From the cell containing the given text, extract its center point as (X, Y) coordinate. 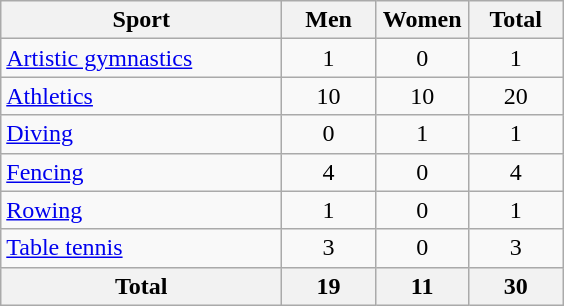
11 (422, 286)
Diving (142, 134)
Women (422, 20)
Rowing (142, 210)
Men (329, 20)
19 (329, 286)
Sport (142, 20)
Table tennis (142, 248)
Artistic gymnastics (142, 58)
Fencing (142, 172)
Athletics (142, 96)
20 (516, 96)
30 (516, 286)
